Output the (x, y) coordinate of the center of the cell containing the given text.  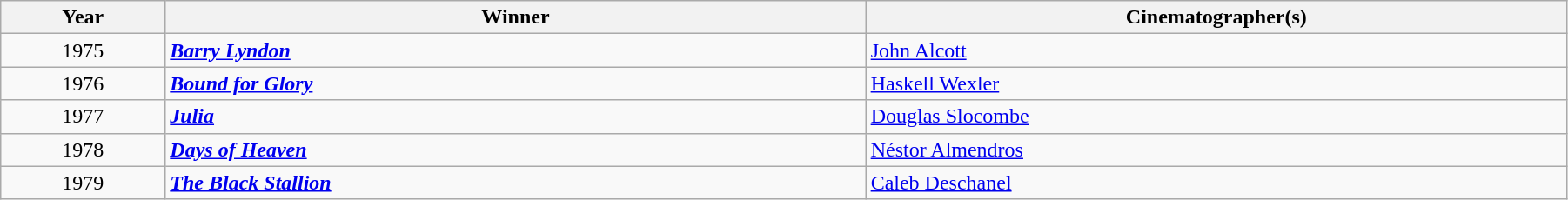
The Black Stallion (515, 183)
Douglas Slocombe (1216, 117)
1976 (84, 83)
Néstor Almendros (1216, 150)
Haskell Wexler (1216, 83)
Cinematographer(s) (1216, 17)
1978 (84, 150)
1979 (84, 183)
1975 (84, 50)
Julia (515, 117)
Days of Heaven (515, 150)
Winner (515, 17)
Caleb Deschanel (1216, 183)
Barry Lyndon (515, 50)
Bound for Glory (515, 83)
John Alcott (1216, 50)
1977 (84, 117)
Year (84, 17)
